Find where the given text appears and provide that cell's center as (X, Y) coordinate. 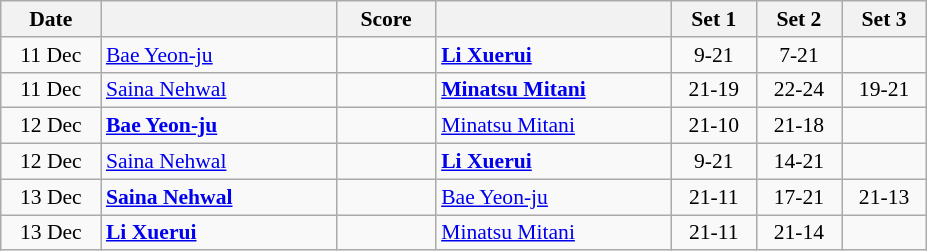
14-21 (798, 162)
17-21 (798, 197)
21-14 (798, 233)
Set 2 (798, 19)
7-21 (798, 55)
21-19 (714, 90)
Set 1 (714, 19)
Date (51, 19)
Score (386, 19)
21-10 (714, 126)
21-13 (884, 197)
19-21 (884, 90)
22-24 (798, 90)
Set 3 (884, 19)
21-18 (798, 126)
